Capture the cell that displays the provided text and extract its (x, y) central coordinate. 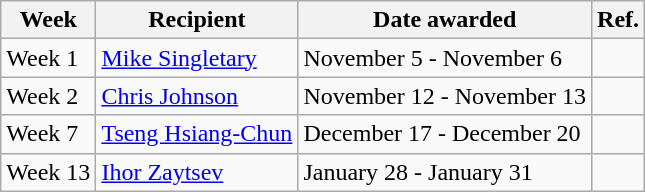
December 17 - December 20 (445, 134)
Week 7 (48, 134)
Week 13 (48, 172)
Week (48, 20)
Recipient (197, 20)
Date awarded (445, 20)
Chris Johnson (197, 96)
Ref. (618, 20)
Mike Singletary (197, 58)
Week 1 (48, 58)
November 5 - November 6 (445, 58)
Ihor Zaytsev (197, 172)
Tseng Hsiang-Chun (197, 134)
November 12 - November 13 (445, 96)
January 28 - January 31 (445, 172)
Week 2 (48, 96)
